Determine the (X, Y) coordinate at the center of the cell enclosing the given text.  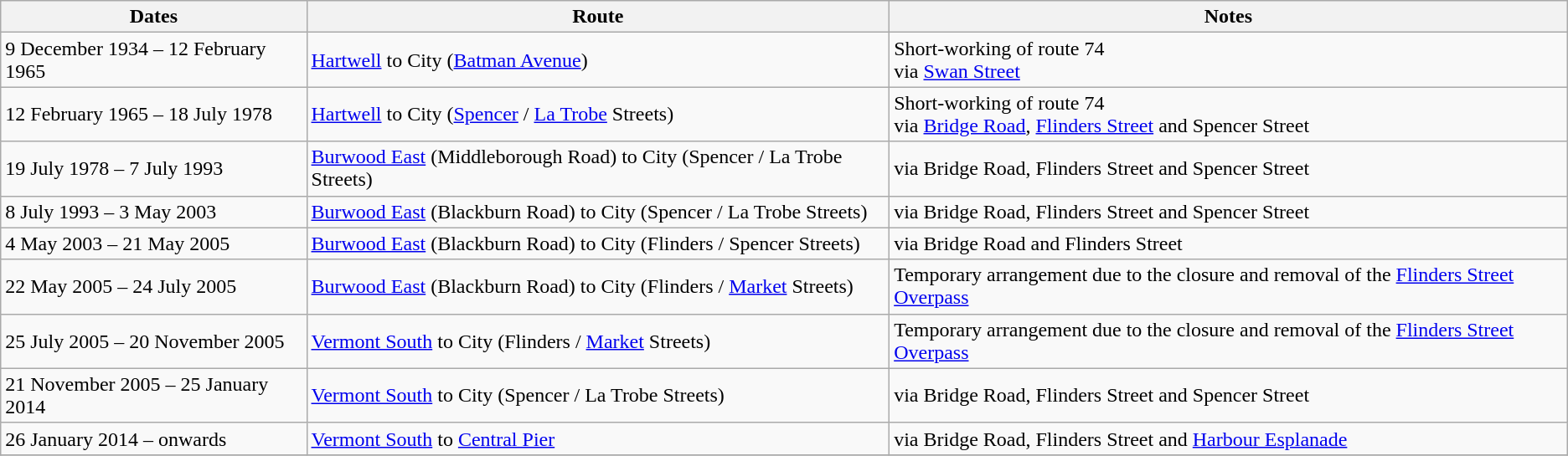
21 November 2005 – 25 January 2014 (154, 395)
Burwood East (Blackburn Road) to City (Flinders / Spencer Streets) (598, 243)
19 July 1978 – 7 July 1993 (154, 169)
Notes (1229, 17)
Short-working of route 74via Bridge Road, Flinders Street and Spencer Street (1229, 114)
Hartwell to City (Batman Avenue) (598, 60)
Route (598, 17)
Hartwell to City (Spencer / La Trobe Streets) (598, 114)
Dates (154, 17)
4 May 2003 – 21 May 2005 (154, 243)
26 January 2014 – onwards (154, 438)
Vermont South to City (Flinders / Market Streets) (598, 341)
Vermont South to City (Spencer / La Trobe Streets) (598, 395)
25 July 2005 – 20 November 2005 (154, 341)
Short-working of route 74via Swan Street (1229, 60)
Burwood East (Blackburn Road) to City (Flinders / Market Streets) (598, 286)
Burwood East (Middleborough Road) to City (Spencer / La Trobe Streets) (598, 169)
12 February 1965 – 18 July 1978 (154, 114)
via Bridge Road, Flinders Street and Harbour Esplanade (1229, 438)
8 July 1993 – 3 May 2003 (154, 212)
Burwood East (Blackburn Road) to City (Spencer / La Trobe Streets) (598, 212)
Vermont South to Central Pier (598, 438)
via Bridge Road and Flinders Street (1229, 243)
22 May 2005 – 24 July 2005 (154, 286)
9 December 1934 – 12 February 1965 (154, 60)
